Provide the (X, Y) coordinate of the cell's center where the given text is located.  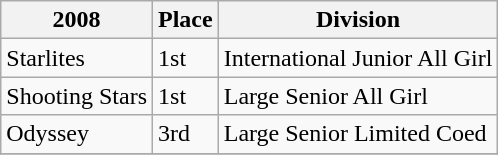
Large Senior All Girl (358, 96)
Starlites (77, 58)
Shooting Stars (77, 96)
2008 (77, 20)
Division (358, 20)
Large Senior Limited Coed (358, 134)
3rd (186, 134)
Place (186, 20)
International Junior All Girl (358, 58)
Odyssey (77, 134)
